Capture the cell that displays the provided text and extract its [X, Y] central coordinate. 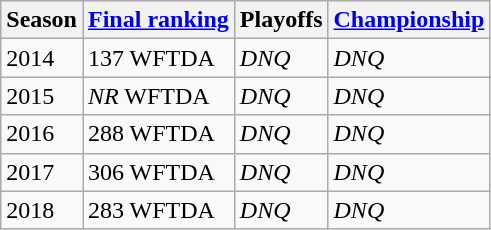
137 WFTDA [158, 58]
2014 [42, 58]
2016 [42, 134]
Championship [409, 20]
Playoffs [281, 20]
2015 [42, 96]
Final ranking [158, 20]
2018 [42, 210]
283 WFTDA [158, 210]
288 WFTDA [158, 134]
306 WFTDA [158, 172]
NR WFTDA [158, 96]
Season [42, 20]
2017 [42, 172]
